Determine the [X, Y] coordinate at the center of the cell enclosing the given text.  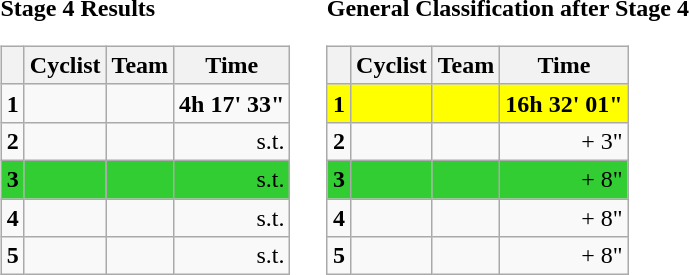
4h 17' 33" [232, 103]
16h 32' 01" [564, 103]
+ 3" [564, 141]
